Return [X, Y] of the center of cell containing provided text 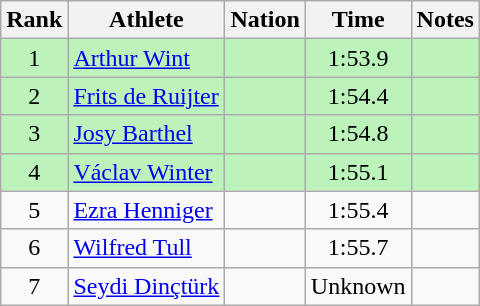
Time [358, 20]
2 [34, 96]
1:54.4 [358, 96]
Václav Winter [146, 172]
1:55.4 [358, 210]
4 [34, 172]
Arthur Wint [146, 58]
5 [34, 210]
Unknown [358, 286]
Athlete [146, 20]
7 [34, 286]
1:53.9 [358, 58]
Notes [445, 20]
6 [34, 248]
1:54.8 [358, 134]
1:55.1 [358, 172]
Josy Barthel [146, 134]
Rank [34, 20]
Wilfred Tull [146, 248]
Ezra Henniger [146, 210]
1:55.7 [358, 248]
3 [34, 134]
Frits de Ruijter [146, 96]
1 [34, 58]
Nation [265, 20]
Seydi Dinçtürk [146, 286]
